Pinpoint the cell where the given text exists, returning its (x, y) midpoint coordinate. 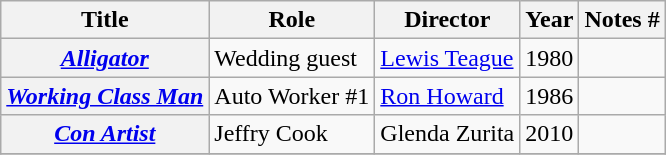
Glenda Zurita (448, 134)
Role (292, 20)
Auto Worker #1 (292, 96)
2010 (550, 134)
Jeffry Cook (292, 134)
Alligator (105, 58)
Title (105, 20)
1986 (550, 96)
Con Artist (105, 134)
Notes # (622, 20)
Lewis Teague (448, 58)
Wedding guest (292, 58)
Director (448, 20)
Ron Howard (448, 96)
1980 (550, 58)
Working Class Man (105, 96)
Year (550, 20)
